From the cell containing the given text, extract its center point as [X, Y] coordinate. 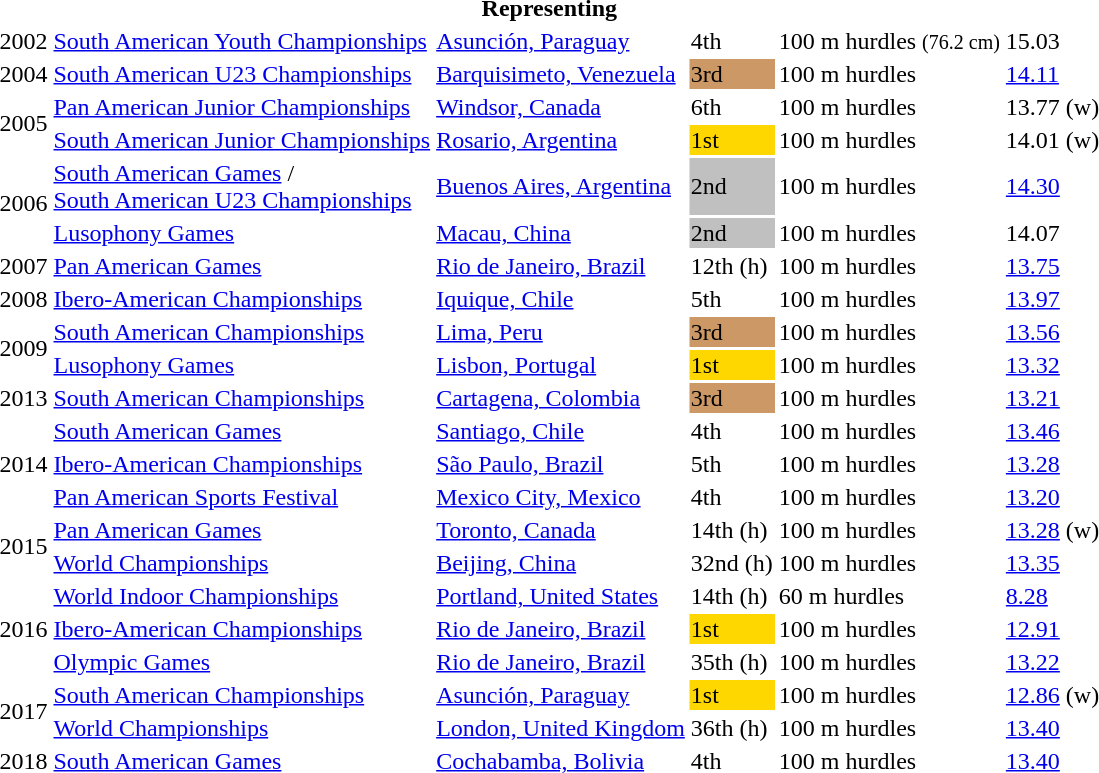
Buenos Aires, Argentina [561, 186]
Macau, China [561, 233]
Olympic Games [242, 662]
100 m hurdles (76.2 cm) [889, 41]
South American U23 Championships [242, 74]
Beijing, China [561, 563]
Iquique, Chile [561, 299]
12th (h) [732, 266]
Rosario, Argentina [561, 140]
Mexico City, Mexico [561, 497]
South American Games [242, 431]
Pan American Sports Festival [242, 497]
Barquisimeto, Venezuela [561, 74]
Santiago, Chile [561, 431]
36th (h) [732, 728]
London, United Kingdom [561, 728]
São Paulo, Brazil [561, 464]
Portland, United States [561, 596]
Windsor, Canada [561, 107]
South American Junior Championships [242, 140]
Pan American Junior Championships [242, 107]
6th [732, 107]
World Indoor Championships [242, 596]
South American Youth Championships [242, 41]
32nd (h) [732, 563]
Cartagena, Colombia [561, 398]
Toronto, Canada [561, 530]
Lisbon, Portugal [561, 365]
60 m hurdles [889, 596]
35th (h) [732, 662]
Lima, Peru [561, 332]
South American Games /South American U23 Championships [242, 186]
